Return [X, Y] of the center of cell containing provided text 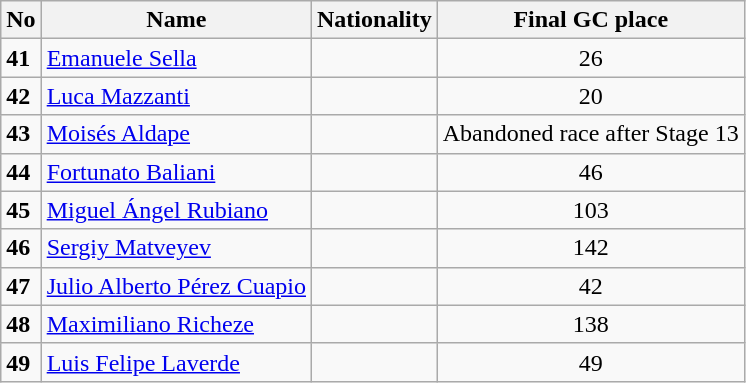
Emanuele Sella [176, 58]
Maximiliano Richeze [176, 324]
26 [590, 58]
Julio Alberto Pérez Cuapio [176, 286]
47 [21, 286]
43 [21, 134]
44 [21, 172]
Moisés Aldape [176, 134]
20 [590, 96]
45 [21, 210]
48 [21, 324]
Luca Mazzanti [176, 96]
Nationality [375, 20]
138 [590, 324]
No [21, 20]
Name [176, 20]
103 [590, 210]
41 [21, 58]
Luis Felipe Laverde [176, 362]
Abandoned race after Stage 13 [590, 134]
Final GC place [590, 20]
142 [590, 248]
Fortunato Baliani [176, 172]
Sergiy Matveyev [176, 248]
Miguel Ángel Rubiano [176, 210]
